Output the [x, y] coordinate of the center of the cell containing the given text.  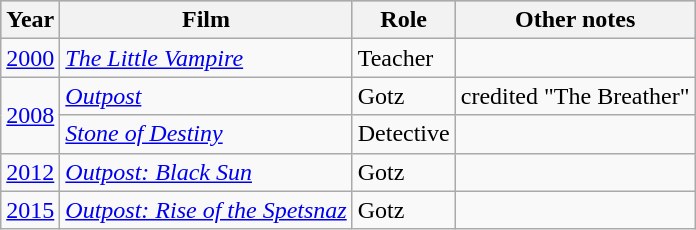
Other notes [575, 20]
2000 [30, 58]
The Little Vampire [206, 58]
2015 [30, 210]
Outpost [206, 96]
Teacher [404, 58]
Role [404, 20]
2012 [30, 172]
Detective [404, 134]
credited "The Breather" [575, 96]
Stone of Destiny [206, 134]
2008 [30, 115]
Outpost: Rise of the Spetsnaz [206, 210]
Film [206, 20]
Outpost: Black Sun [206, 172]
Year [30, 20]
